Determine the (X, Y) coordinate at the center of the cell enclosing the given text.  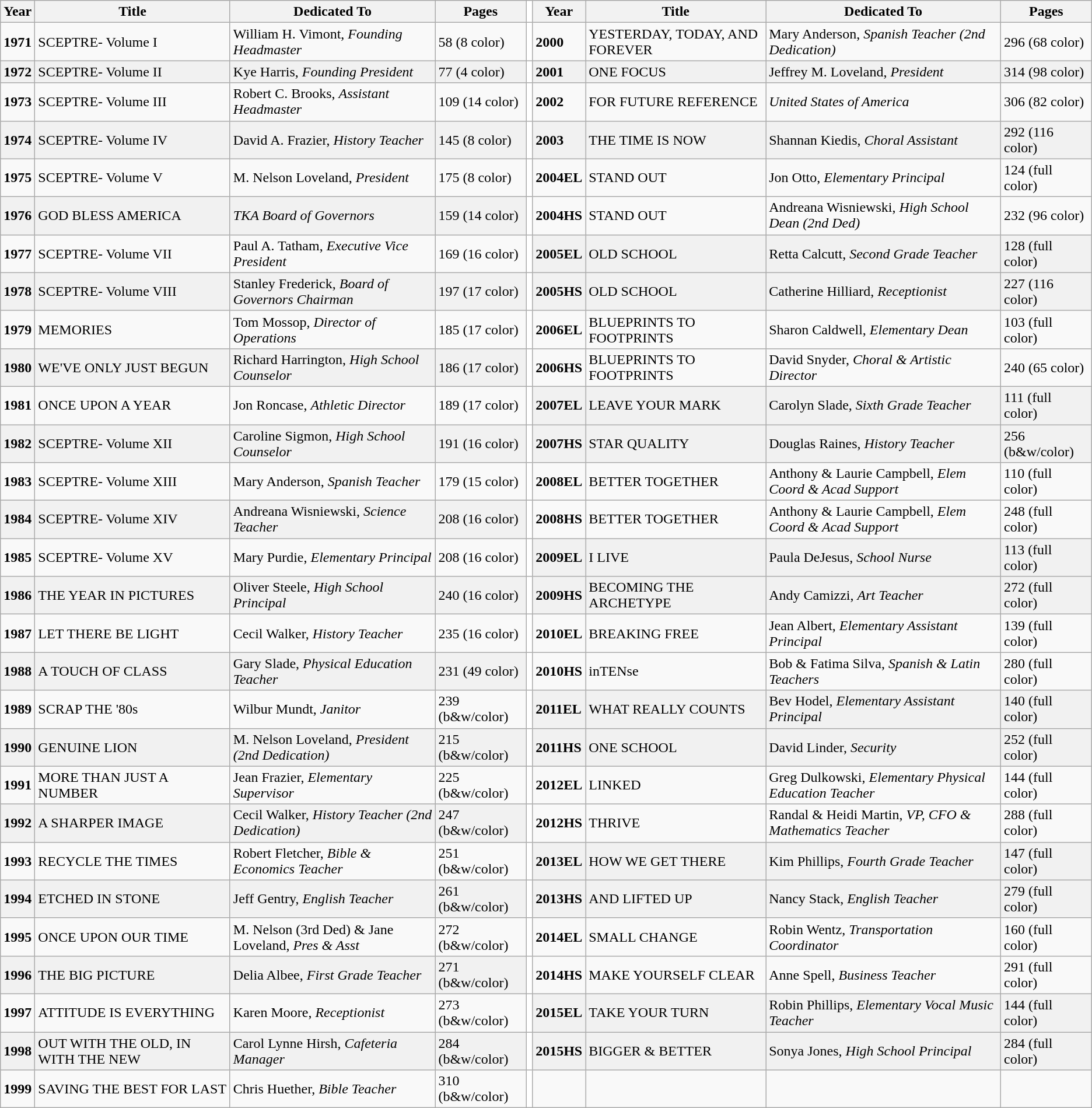
58 (8 color) (481, 42)
139 (full color) (1046, 634)
AND LIFTED UP (675, 899)
1984 (17, 519)
1994 (17, 899)
Greg Dulkowski, Elementary Physical Education Teacher (883, 785)
Mary Anderson, Spanish Teacher (2nd Dedication) (883, 42)
A SHARPER IMAGE (132, 823)
A TOUCH OF CLASS (132, 671)
2003 (559, 140)
2012EL (559, 785)
ATTITUDE IS EVERYTHING (132, 1013)
2004HS (559, 216)
2012HS (559, 823)
2007HS (559, 443)
Randal & Heidi Martin, VP, CFO & Mathematics Teacher (883, 823)
David Linder, Security (883, 747)
THRIVE (675, 823)
1977 (17, 253)
Karen Moore, Receptionist (332, 1013)
1982 (17, 443)
247 (b&w/color) (481, 823)
Robert Fletcher, Bible & Economics Teacher (332, 861)
Anne Spell, Business Teacher (883, 974)
Mary Purdie, Elementary Principal (332, 558)
I LIVE (675, 558)
M. Nelson Loveland, President (332, 177)
David Snyder, Choral & Artistic Director (883, 368)
280 (full color) (1046, 671)
ONCE UPON OUR TIME (132, 937)
2014EL (559, 937)
296 (68 color) (1046, 42)
1998 (17, 1050)
2013EL (559, 861)
1971 (17, 42)
1973 (17, 102)
1993 (17, 861)
Delia Albee, First Grade Teacher (332, 974)
240 (65 color) (1046, 368)
191 (16 color) (481, 443)
225 (b&w/color) (481, 785)
Caroline Sigmon, High School Counselor (332, 443)
1983 (17, 482)
2014HS (559, 974)
STAR QUALITY (675, 443)
273 (b&w/color) (481, 1013)
1989 (17, 709)
284 (full color) (1046, 1050)
306 (82 color) (1046, 102)
SCEPTRE- Volume I (132, 42)
WE'VE ONLY JUST BEGUN (132, 368)
Gary Slade, Physical Education Teacher (332, 671)
186 (17 color) (481, 368)
inTENse (675, 671)
Jon Roncase, Athletic Director (332, 405)
WHAT REALLY COUNTS (675, 709)
Mary Anderson, Spanish Teacher (332, 482)
284 (b&w/color) (481, 1050)
SCEPTRE- Volume XII (132, 443)
2013HS (559, 899)
252 (full color) (1046, 747)
Jean Frazier, Elementary Supervisor (332, 785)
SCEPTRE- Volume II (132, 72)
BREAKING FREE (675, 634)
1996 (17, 974)
271 (b&w/color) (481, 974)
2004EL (559, 177)
M. Nelson (3rd Ded) & Jane Loveland, Pres & Asst (332, 937)
310 (b&w/color) (481, 1089)
SAVING THE BEST FOR LAST (132, 1089)
159 (14 color) (481, 216)
288 (full color) (1046, 823)
ETCHED IN STONE (132, 899)
Carol Lynne Hirsh, Cafeteria Manager (332, 1050)
SCEPTRE- Volume III (132, 102)
1999 (17, 1089)
Robert C. Brooks, Assistant Headmaster (332, 102)
SCEPTRE- Volume XIII (132, 482)
175 (8 color) (481, 177)
Kim Phillips, Fourth Grade Teacher (883, 861)
Retta Calcutt, Second Grade Teacher (883, 253)
Oliver Steele, High School Principal (332, 595)
292 (116 color) (1046, 140)
Tom Mossop, Director of Operations (332, 329)
Robin Phillips, Elementary Vocal Music Teacher (883, 1013)
Andy Camizzi, Art Teacher (883, 595)
David A. Frazier, History Teacher (332, 140)
SCEPTRE- Volume XIV (132, 519)
Bev Hodel, Elementary Assistant Principal (883, 709)
BECOMING THE ARCHETYPE (675, 595)
272 (full color) (1046, 595)
2000 (559, 42)
Carolyn Slade, Sixth Grade Teacher (883, 405)
Nancy Stack, English Teacher (883, 899)
Cecil Walker, History Teacher (332, 634)
LINKED (675, 785)
MEMORIES (132, 329)
1987 (17, 634)
239 (b&w/color) (481, 709)
Richard Harrington, High School Counselor (332, 368)
MAKE YOURSELF CLEAR (675, 974)
1978 (17, 292)
1991 (17, 785)
251 (b&w/color) (481, 861)
160 (full color) (1046, 937)
111 (full color) (1046, 405)
HOW WE GET THERE (675, 861)
TKA Board of Governors (332, 216)
1972 (17, 72)
Douglas Raines, History Teacher (883, 443)
2015EL (559, 1013)
Jean Albert, Elementary Assistant Principal (883, 634)
179 (15 color) (481, 482)
169 (16 color) (481, 253)
YESTERDAY, TODAY, AND FOREVER (675, 42)
Sharon Caldwell, Elementary Dean (883, 329)
279 (full color) (1046, 899)
2009EL (559, 558)
128 (full color) (1046, 253)
ONE SCHOOL (675, 747)
FOR FUTURE REFERENCE (675, 102)
BIGGER & BETTER (675, 1050)
1997 (17, 1013)
TAKE YOUR TURN (675, 1013)
1995 (17, 937)
2011EL (559, 709)
248 (full color) (1046, 519)
113 (full color) (1046, 558)
ONCE UPON A YEAR (132, 405)
LET THERE BE LIGHT (132, 634)
1974 (17, 140)
240 (16 color) (481, 595)
Andreana Wisniewski, Science Teacher (332, 519)
2008HS (559, 519)
1992 (17, 823)
GENUINE LION (132, 747)
RECYCLE THE TIMES (132, 861)
227 (116 color) (1046, 292)
Andreana Wisniewski, High School Dean (2nd Ded) (883, 216)
SCRAP THE '80s (132, 709)
1976 (17, 216)
189 (17 color) (481, 405)
Jeff Gentry, English Teacher (332, 899)
2002 (559, 102)
1990 (17, 747)
2010HS (559, 671)
GOD BLESS AMERICA (132, 216)
SMALL CHANGE (675, 937)
Sonya Jones, High School Principal (883, 1050)
Chris Huether, Bible Teacher (332, 1089)
197 (17 color) (481, 292)
256 (b&w/color) (1046, 443)
Shannan Kiedis, Choral Assistant (883, 140)
2010EL (559, 634)
185 (17 color) (481, 329)
THE TIME IS NOW (675, 140)
2006HS (559, 368)
124 (full color) (1046, 177)
SCEPTRE- Volume VII (132, 253)
1975 (17, 177)
140 (full color) (1046, 709)
109 (14 color) (481, 102)
231 (49 color) (481, 671)
Jon Otto, Elementary Principal (883, 177)
1981 (17, 405)
OUT WITH THE OLD, IN WITH THE NEW (132, 1050)
1988 (17, 671)
2008EL (559, 482)
MORE THAN JUST A NUMBER (132, 785)
United States of America (883, 102)
SCEPTRE- Volume IV (132, 140)
147 (full color) (1046, 861)
291 (full color) (1046, 974)
Robin Wentz, Transportation Coordinator (883, 937)
THE BIG PICTURE (132, 974)
2007EL (559, 405)
Jeffrey M. Loveland, President (883, 72)
261 (b&w/color) (481, 899)
2005EL (559, 253)
215 (b&w/color) (481, 747)
2009HS (559, 595)
1980 (17, 368)
Wilbur Mundt, Janitor (332, 709)
LEAVE YOUR MARK (675, 405)
Cecil Walker, History Teacher (2nd Dedication) (332, 823)
THE YEAR IN PICTURES (132, 595)
William H. Vimont, Founding Headmaster (332, 42)
1985 (17, 558)
110 (full color) (1046, 482)
Paul A. Tatham, Executive Vice President (332, 253)
2005HS (559, 292)
Bob & Fatima Silva, Spanish & Latin Teachers (883, 671)
2006EL (559, 329)
SCEPTRE- Volume XV (132, 558)
Stanley Frederick, Board of Governors Chairman (332, 292)
145 (8 color) (481, 140)
314 (98 color) (1046, 72)
103 (full color) (1046, 329)
272 (b&w/color) (481, 937)
235 (16 color) (481, 634)
1986 (17, 595)
232 (96 color) (1046, 216)
2015HS (559, 1050)
Kye Harris, Founding President (332, 72)
SCEPTRE- Volume V (132, 177)
SCEPTRE- Volume VIII (132, 292)
1979 (17, 329)
M. Nelson Loveland, President (2nd Dedication) (332, 747)
Paula DeJesus, School Nurse (883, 558)
ONE FOCUS (675, 72)
77 (4 color) (481, 72)
2011HS (559, 747)
2001 (559, 72)
Catherine Hilliard, Receptionist (883, 292)
